Identify which cell holds the provided text, then report its [X, Y] central coordinate. 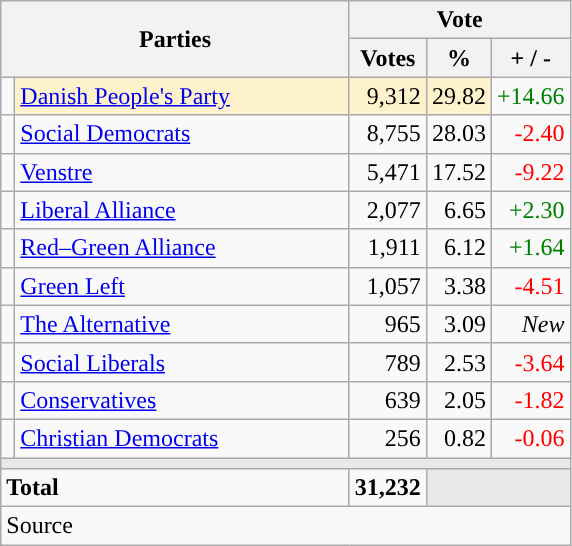
8,755 [388, 134]
3.09 [458, 324]
639 [388, 400]
5,471 [388, 172]
29.82 [458, 96]
% [458, 58]
965 [388, 324]
Social Liberals [182, 362]
+1.64 [530, 248]
-9.22 [530, 172]
Green Left [182, 286]
1,057 [388, 286]
0.82 [458, 438]
31,232 [388, 488]
Parties [176, 39]
+14.66 [530, 96]
Red–Green Alliance [182, 248]
256 [388, 438]
28.03 [458, 134]
Liberal Alliance [182, 210]
Conservatives [182, 400]
-4.51 [530, 286]
Danish People's Party [182, 96]
1,911 [388, 248]
+2.30 [530, 210]
2,077 [388, 210]
Vote [460, 20]
Social Democrats [182, 134]
-0.06 [530, 438]
2.53 [458, 362]
+ / - [530, 58]
Christian Democrats [182, 438]
Source [286, 526]
-2.40 [530, 134]
-1.82 [530, 400]
3.38 [458, 286]
Votes [388, 58]
6.65 [458, 210]
6.12 [458, 248]
9,312 [388, 96]
The Alternative [182, 324]
Venstre [182, 172]
Total [176, 488]
2.05 [458, 400]
789 [388, 362]
17.52 [458, 172]
New [530, 324]
-3.64 [530, 362]
